Return the [x, y] coordinate for the center point of the cell that contains the specified text.  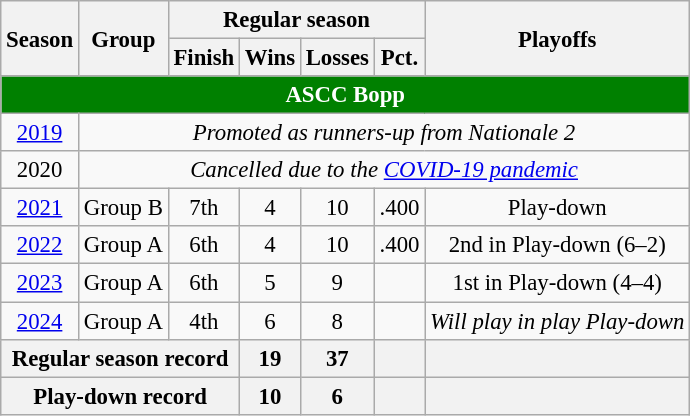
Pct. [399, 58]
Wins [270, 58]
Play-down [558, 208]
Will play in play Play-down [558, 321]
Regular season record [120, 358]
2nd in Play-down (6–2) [558, 245]
37 [337, 358]
8 [337, 321]
9 [337, 283]
4th [204, 321]
2019 [40, 133]
Play-down record [120, 396]
2023 [40, 283]
Playoffs [558, 38]
2020 [40, 170]
2021 [40, 208]
7th [204, 208]
2022 [40, 245]
ASCC Bopp [346, 95]
2024 [40, 321]
19 [270, 358]
Cancelled due to the COVID-19 pandemic [384, 170]
Group B [123, 208]
1st in Play-down (4–4) [558, 283]
Losses [337, 58]
5 [270, 283]
Promoted as runners-up from Nationale 2 [384, 133]
Group [123, 38]
Finish [204, 58]
Season [40, 38]
Regular season [296, 20]
